Extract the (X, Y) coordinate from the center of the cell holding the provided text.  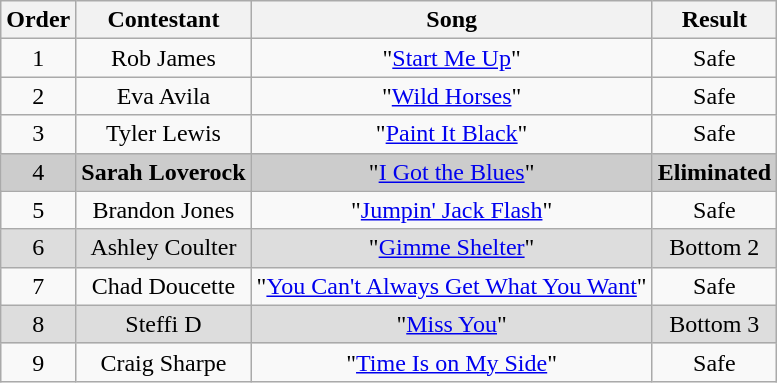
"I Got the Blues" (452, 172)
Ashley Coulter (164, 248)
Rob James (164, 58)
Eva Avila (164, 96)
Song (452, 20)
Chad Doucette (164, 286)
1 (38, 58)
5 (38, 210)
9 (38, 362)
7 (38, 286)
Steffi D (164, 324)
Bottom 3 (714, 324)
"Gimme Shelter" (452, 248)
8 (38, 324)
"You Can't Always Get What You Want" (452, 286)
4 (38, 172)
Bottom 2 (714, 248)
Brandon Jones (164, 210)
"Paint It Black" (452, 134)
"Start Me Up" (452, 58)
"Jumpin' Jack Flash" (452, 210)
Craig Sharpe (164, 362)
6 (38, 248)
"Miss You" (452, 324)
"Wild Horses" (452, 96)
Sarah Loverock (164, 172)
Eliminated (714, 172)
2 (38, 96)
Result (714, 20)
Order (38, 20)
3 (38, 134)
Tyler Lewis (164, 134)
"Time Is on My Side" (452, 362)
Contestant (164, 20)
